Return the [X, Y] coordinate for the center point of the cell that contains the specified text.  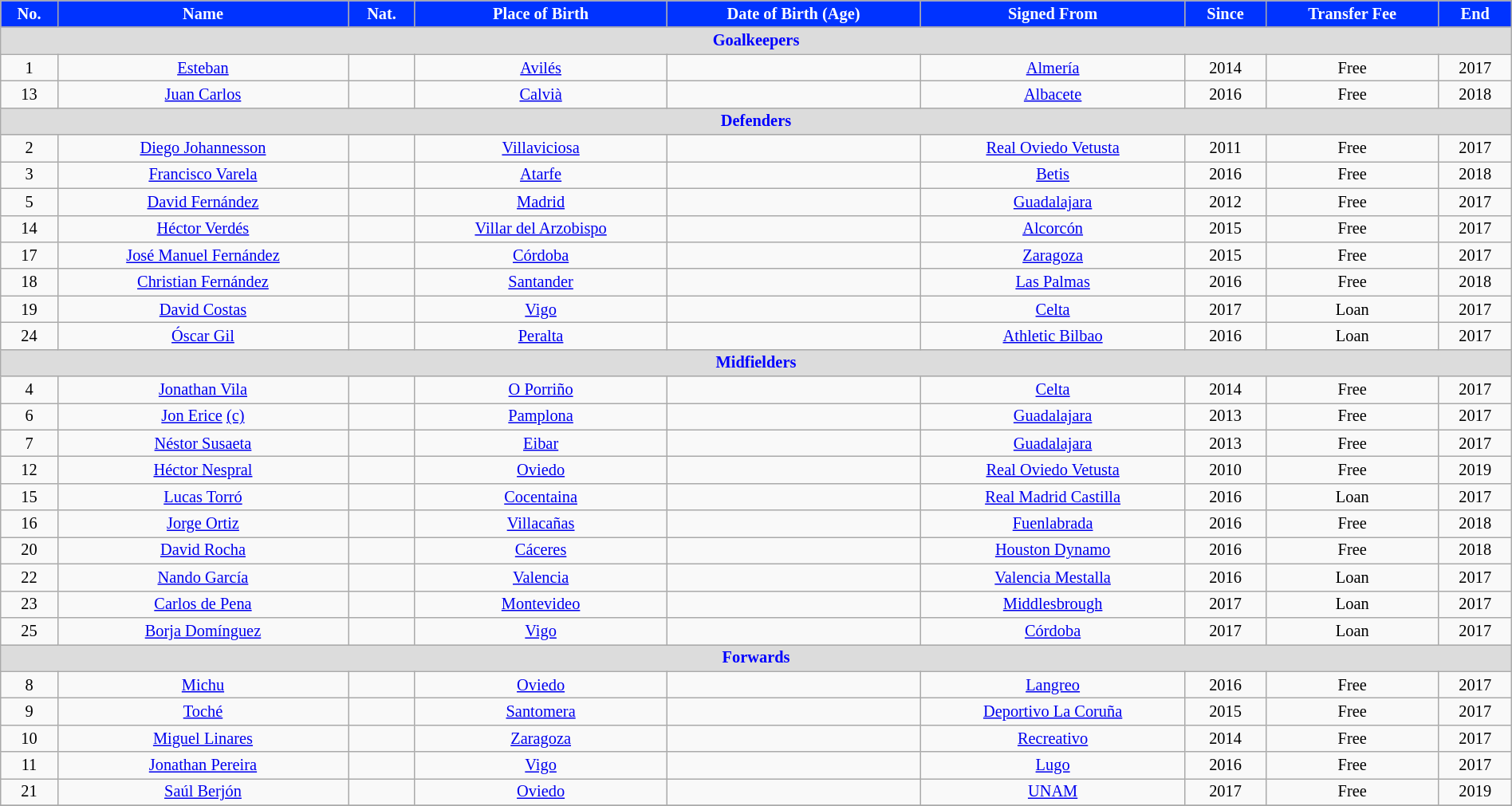
Jorge Ortiz [203, 524]
2010 [1225, 470]
Goalkeepers [756, 41]
Athletic Bilbao [1053, 336]
Transfer Fee [1353, 14]
13 [30, 94]
Nat. [382, 14]
Valencia [541, 577]
Francisco Varela [203, 175]
Jon Erice (c) [203, 416]
2012 [1225, 202]
Michu [203, 685]
Cáceres [541, 550]
Date of Birth (Age) [793, 14]
7 [30, 443]
David Rocha [203, 550]
Betis [1053, 175]
Carlos de Pena [203, 604]
Cocentaina [541, 497]
1 [30, 68]
Juan Carlos [203, 94]
Esteban [203, 68]
Santander [541, 282]
5 [30, 202]
O Porriño [541, 390]
Langreo [1053, 685]
16 [30, 524]
Recreativo [1053, 738]
Jonathan Pereira [203, 765]
No. [30, 14]
Since [1225, 14]
Fuenlabrada [1053, 524]
End [1475, 14]
Miguel Linares [203, 738]
Alcorcón [1053, 229]
Avilés [541, 68]
18 [30, 282]
Héctor Verdés [203, 229]
Héctor Nespral [203, 470]
Lucas Torró [203, 497]
Diego Johannesson [203, 148]
Óscar Gil [203, 336]
Villacañas [541, 524]
David Fernández [203, 202]
Borja Domínguez [203, 631]
Villar del Arzobispo [541, 229]
Villaviciosa [541, 148]
Albacete [1053, 94]
Signed From [1053, 14]
Christian Fernández [203, 282]
Forwards [756, 658]
Eibar [541, 443]
Montevideo [541, 604]
17 [30, 255]
José Manuel Fernández [203, 255]
Las Palmas [1053, 282]
Place of Birth [541, 14]
Néstor Susaeta [203, 443]
Pamplona [541, 416]
Toché [203, 711]
25 [30, 631]
David Costas [203, 309]
Defenders [756, 121]
Almería [1053, 68]
11 [30, 765]
21 [30, 792]
20 [30, 550]
10 [30, 738]
15 [30, 497]
Lugo [1053, 765]
9 [30, 711]
Atarfe [541, 175]
Name [203, 14]
14 [30, 229]
UNAM [1053, 792]
3 [30, 175]
Peralta [541, 336]
19 [30, 309]
23 [30, 604]
Midfielders [756, 363]
Calvià [541, 94]
24 [30, 336]
Houston Dynamo [1053, 550]
8 [30, 685]
6 [30, 416]
2 [30, 148]
Real Madrid Castilla [1053, 497]
22 [30, 577]
Nando García [203, 577]
4 [30, 390]
Jonathan Vila [203, 390]
Madrid [541, 202]
Saúl Berjón [203, 792]
Middlesbrough [1053, 604]
Deportivo La Coruña [1053, 711]
12 [30, 470]
Santomera [541, 711]
2011 [1225, 148]
Valencia Mestalla [1053, 577]
